Detect which cell encompasses the target text, then output its [x, y] center coordinate. 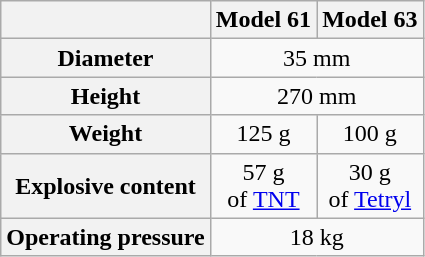
270 mm [316, 96]
100 g [370, 134]
Operating pressure [106, 237]
Model 61 [263, 20]
18 kg [316, 237]
57 g of TNT [263, 186]
Model 63 [370, 20]
35 mm [316, 58]
125 g [263, 134]
Height [106, 96]
30 g of Tetryl [370, 186]
Diameter [106, 58]
Weight [106, 134]
Explosive content [106, 186]
